Output the (X, Y) coordinate of the center of the cell containing the given text.  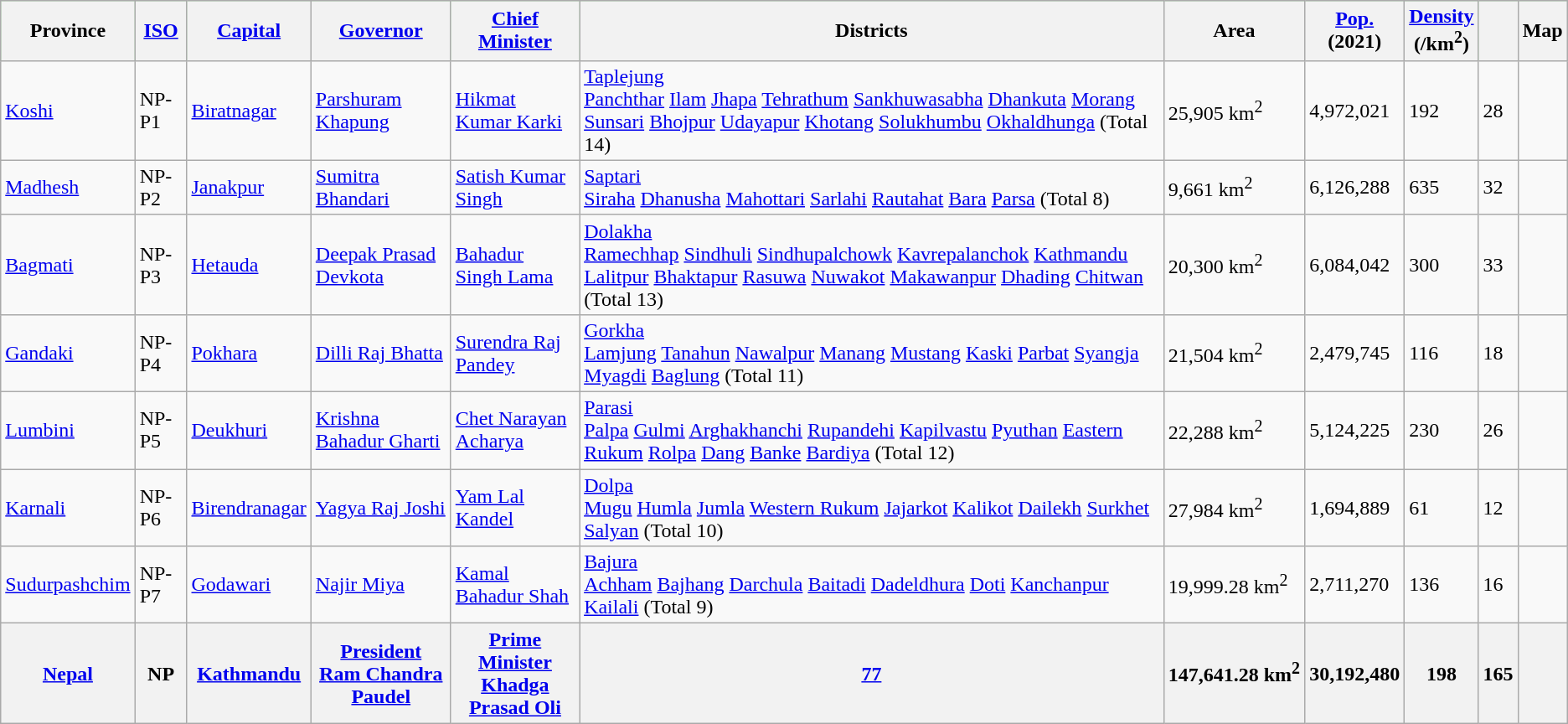
192 (1442, 111)
NP-P7 (161, 585)
Yagya Raj Joshi (380, 508)
Krishna Bahadur Gharti (380, 431)
4,972,021 (1355, 111)
NP-P5 (161, 431)
ISO (161, 31)
26 (1498, 431)
BajuraAchham Bajhang Darchula Baitadi Dadeldhura Doti Kanchanpur Kailali (Total 9) (872, 585)
Dilli Raj Bhatta (380, 353)
33 (1498, 265)
116 (1442, 353)
2,711,270 (1355, 585)
Parshuram Khapung (380, 111)
19,999.28 km2 (1234, 585)
Area (1234, 31)
DolakhaRamechhap Sindhuli Sindhupalchowk Kavrepalanchok Kathmandu Lalitpur Bhaktapur Rasuwa Nuwakot Makawanpur Dhading Chitwan (Total 13) (872, 265)
25,905 km2 (1234, 111)
DolpaMugu Humla Jumla Western Rukum Jajarkot Kalikot Dailekh Surkhet Salyan (Total 10) (872, 508)
Hetauda (249, 265)
1,694,889 (1355, 508)
Bagmati (68, 265)
9,661 km2 (1234, 188)
Sumitra Bhandari (380, 188)
Pop.(2021) (1355, 31)
Districts (872, 31)
165 (1498, 674)
NP (161, 674)
ParasiPalpa Gulmi Arghakhanchi Rupandehi Kapilvastu Pyuthan Eastern Rukum Rolpa Dang Banke Bardiya (Total 12) (872, 431)
Godawari (249, 585)
147,641.28 km2 (1234, 674)
Najir Miya (380, 585)
32 (1498, 188)
NP-P2 (161, 188)
Province (68, 31)
Hikmat Kumar Karki (514, 111)
Karnali (68, 508)
16 (1498, 585)
20,300 km2 (1234, 265)
Nepal (68, 674)
2,479,745 (1355, 353)
Gandaki (68, 353)
Yam Lal Kandel (514, 508)
6,084,042 (1355, 265)
Satish Kumar Singh (514, 188)
NP-P4 (161, 353)
NP-P6 (161, 508)
Density(/km2) (1442, 31)
Biratnagar (249, 111)
PresidentRam Chandra Paudel (380, 674)
Koshi (68, 111)
Capital (249, 31)
Map (1543, 31)
Chief Minister (514, 31)
Kathmandu (249, 674)
6,126,288 (1355, 188)
GorkhaLamjung Tanahun Nawalpur Manang Mustang Kaski Parbat Syangja Myagdi Baglung (Total 11) (872, 353)
18 (1498, 353)
5,124,225 (1355, 431)
Lumbini (68, 431)
NP-P1 (161, 111)
27,984 km2 (1234, 508)
Birendranagar (249, 508)
TaplejungPanchthar Ilam Jhapa Tehrathum Sankhuwasabha Dhankuta Morang Sunsari Bhojpur Udayapur Khotang Solukhumbu Okhaldhunga (Total 14) (872, 111)
Pokhara (249, 353)
635 (1442, 188)
Governor (380, 31)
Chet Narayan Acharya (514, 431)
Prime MinisterKhadga Prasad Oli (514, 674)
Kamal Bahadur Shah (514, 585)
22,288 km2 (1234, 431)
NP-P3 (161, 265)
77 (872, 674)
300 (1442, 265)
Deukhuri (249, 431)
30,192,480 (1355, 674)
Surendra Raj Pandey (514, 353)
SaptariSiraha Dhanusha Mahottari Sarlahi Rautahat Bara Parsa (Total 8) (872, 188)
28 (1498, 111)
136 (1442, 585)
Madhesh (68, 188)
21,504 km2 (1234, 353)
12 (1498, 508)
230 (1442, 431)
Janakpur (249, 188)
61 (1442, 508)
Deepak Prasad Devkota (380, 265)
Bahadur Singh Lama (514, 265)
Sudurpashchim (68, 585)
198 (1442, 674)
